From the cell containing the given text, extract its center point as [X, Y] coordinate. 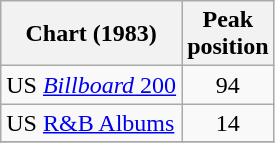
US Billboard 200 [92, 85]
Chart (1983) [92, 34]
US R&B Albums [92, 123]
14 [228, 123]
Peakposition [228, 34]
94 [228, 85]
